Locate the cell with the specified text and output its [x, y] center coordinate. 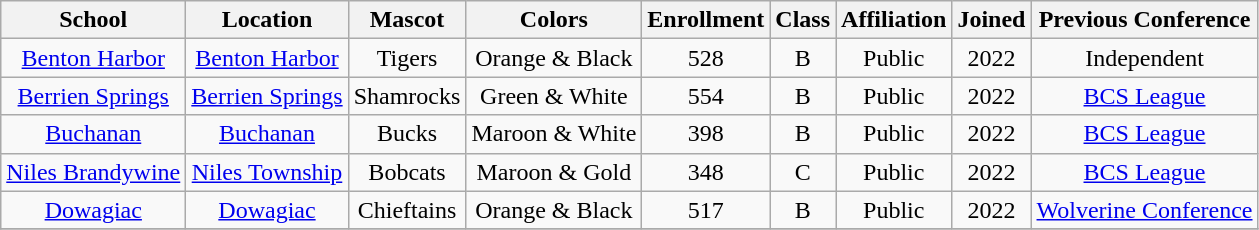
School [94, 20]
Niles Township [267, 172]
Niles Brandywine [94, 172]
Tigers [407, 58]
Chieftains [407, 210]
Green & White [554, 96]
Enrollment [706, 20]
Colors [554, 20]
398 [706, 134]
348 [706, 172]
Previous Conference [1144, 20]
Bucks [407, 134]
517 [706, 210]
554 [706, 96]
Maroon & White [554, 134]
Wolverine Conference [1144, 210]
528 [706, 58]
Maroon & Gold [554, 172]
Joined [992, 20]
C [803, 172]
Affiliation [894, 20]
Class [803, 20]
Bobcats [407, 172]
Mascot [407, 20]
Independent [1144, 58]
Location [267, 20]
Shamrocks [407, 96]
